Identify which cell holds the provided text, then report its (X, Y) central coordinate. 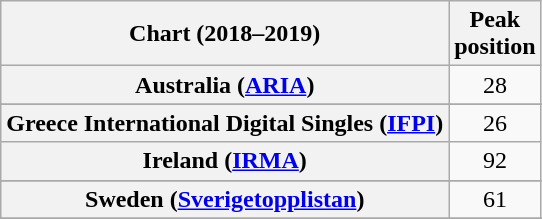
Australia (ARIA) (225, 85)
28 (495, 85)
26 (495, 123)
Chart (2018–2019) (225, 34)
61 (495, 199)
Sweden (Sverigetopplistan) (225, 199)
92 (495, 161)
Peak position (495, 34)
Greece International Digital Singles (IFPI) (225, 123)
Ireland (IRMA) (225, 161)
